Search for the cell housing the specified text and yield its [x, y] center coordinate. 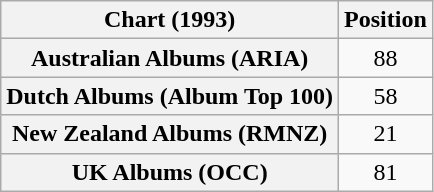
New Zealand Albums (RMNZ) [170, 134]
21 [386, 134]
Chart (1993) [170, 20]
Position [386, 20]
UK Albums (OCC) [170, 172]
58 [386, 96]
Australian Albums (ARIA) [170, 58]
88 [386, 58]
Dutch Albums (Album Top 100) [170, 96]
81 [386, 172]
